Determine the (x, y) coordinate at the center of the cell enclosing the given text.  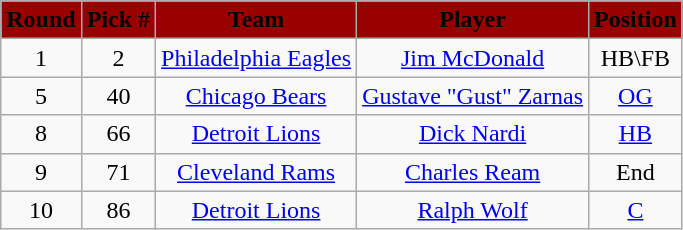
1 (41, 58)
66 (118, 134)
Ralph Wolf (473, 210)
HB\FB (636, 58)
HB (636, 134)
Dick Nardi (473, 134)
Position (636, 20)
Player (473, 20)
10 (41, 210)
9 (41, 172)
Round (41, 20)
Gustave "Gust" Zarnas (473, 96)
2 (118, 58)
Pick # (118, 20)
Jim McDonald (473, 58)
86 (118, 210)
71 (118, 172)
End (636, 172)
C (636, 210)
OG (636, 96)
Cleveland Rams (256, 172)
8 (41, 134)
5 (41, 96)
Team (256, 20)
40 (118, 96)
Charles Ream (473, 172)
Chicago Bears (256, 96)
Philadelphia Eagles (256, 58)
